Capture the cell that displays the provided text and extract its (x, y) central coordinate. 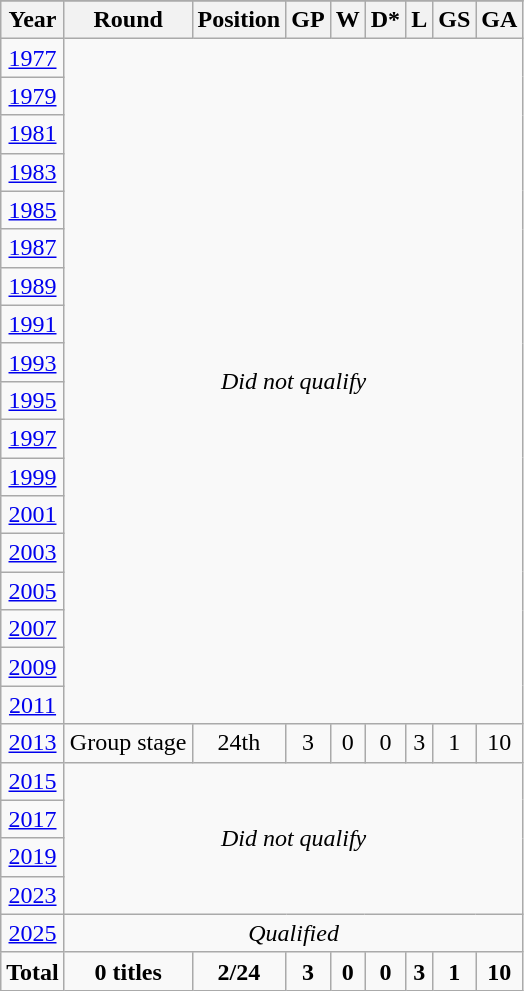
GS (454, 20)
2005 (33, 591)
1991 (33, 324)
2015 (33, 781)
2013 (33, 743)
2011 (33, 705)
24th (239, 743)
2003 (33, 553)
1993 (33, 362)
Position (239, 20)
2007 (33, 629)
L (420, 20)
Qualified (294, 933)
1983 (33, 172)
2001 (33, 515)
1987 (33, 248)
0 titles (128, 971)
Year (33, 20)
GP (308, 20)
2025 (33, 933)
2009 (33, 667)
2017 (33, 819)
1999 (33, 477)
1985 (33, 210)
1995 (33, 400)
1977 (33, 58)
1989 (33, 286)
2/24 (239, 971)
1997 (33, 438)
D* (385, 20)
1979 (33, 96)
Total (33, 971)
1981 (33, 134)
Round (128, 20)
GA (500, 20)
Group stage (128, 743)
2019 (33, 857)
2023 (33, 895)
W (348, 20)
